Capture the cell that displays the provided text and extract its (x, y) central coordinate. 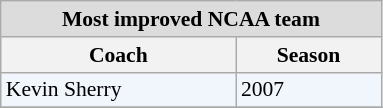
Most improved NCAA team (191, 19)
2007 (308, 90)
Coach (118, 55)
Season (308, 55)
Kevin Sherry (118, 90)
